From the cell containing the given text, extract its center point as [x, y] coordinate. 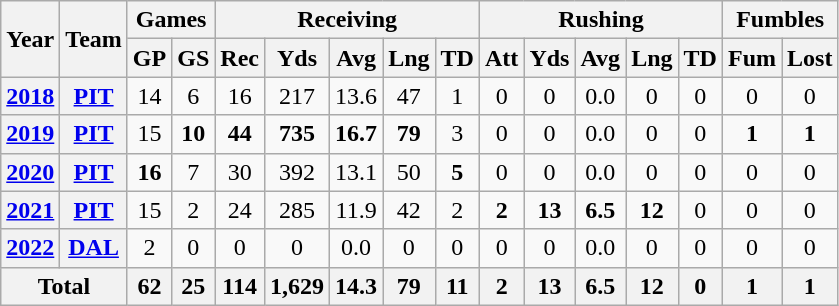
Att [501, 58]
14.3 [356, 286]
GS [194, 58]
25 [194, 286]
42 [409, 210]
13.6 [356, 96]
Lost [810, 58]
11.9 [356, 210]
Rushing [600, 20]
Team [94, 39]
2021 [30, 210]
44 [240, 134]
114 [240, 286]
5 [457, 172]
62 [149, 286]
10 [194, 134]
Games [170, 20]
Rec [240, 58]
Year [30, 39]
285 [298, 210]
16.7 [356, 134]
Receiving [348, 20]
2019 [30, 134]
735 [298, 134]
1,629 [298, 286]
Fum [752, 58]
47 [409, 96]
14 [149, 96]
2018 [30, 96]
13.1 [356, 172]
Fumbles [780, 20]
217 [298, 96]
24 [240, 210]
Total [64, 286]
50 [409, 172]
30 [240, 172]
2022 [30, 248]
7 [194, 172]
3 [457, 134]
11 [457, 286]
2020 [30, 172]
6 [194, 96]
392 [298, 172]
DAL [94, 248]
GP [149, 58]
